Scan for the cell matching the given text and deliver its (X, Y) coordinate at center. 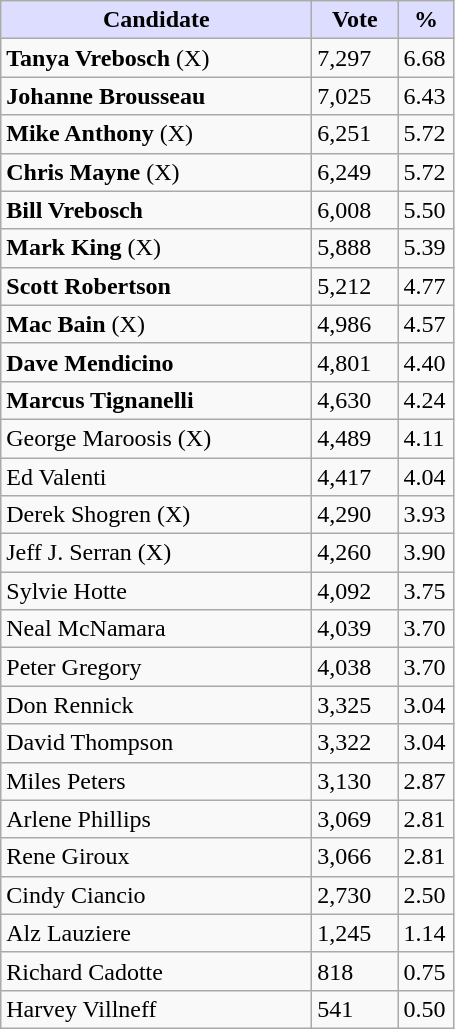
3,325 (355, 705)
2,730 (355, 895)
Scott Robertson (156, 286)
3,066 (355, 857)
4,489 (355, 438)
4,038 (355, 667)
4,630 (355, 400)
Tanya Vrebosch (X) (156, 58)
Derek Shogren (X) (156, 515)
3.93 (426, 515)
Marcus Tignanelli (156, 400)
1.14 (426, 933)
4,039 (355, 629)
Chris Mayne (X) (156, 172)
Harvey Villneff (156, 1009)
3,130 (355, 781)
541 (355, 1009)
0.50 (426, 1009)
818 (355, 971)
Miles Peters (156, 781)
Rene Giroux (156, 857)
Richard Cadotte (156, 971)
Cindy Ciancio (156, 895)
4.11 (426, 438)
Alz Lauziere (156, 933)
4,986 (355, 324)
3,069 (355, 819)
3.90 (426, 553)
4.24 (426, 400)
4,290 (355, 515)
Mike Anthony (X) (156, 134)
7,297 (355, 58)
Johanne Brousseau (156, 96)
4,092 (355, 591)
6.68 (426, 58)
Arlene Phillips (156, 819)
1,245 (355, 933)
6,251 (355, 134)
6,249 (355, 172)
Don Rennick (156, 705)
Dave Mendicino (156, 362)
Vote (355, 20)
5,212 (355, 286)
4,417 (355, 477)
Mark King (X) (156, 248)
6,008 (355, 210)
4.04 (426, 477)
4.57 (426, 324)
4.77 (426, 286)
% (426, 20)
2.50 (426, 895)
Neal McNamara (156, 629)
Sylvie Hotte (156, 591)
4.40 (426, 362)
5,888 (355, 248)
3.75 (426, 591)
2.87 (426, 781)
Mac Bain (X) (156, 324)
5.50 (426, 210)
Ed Valenti (156, 477)
0.75 (426, 971)
4,801 (355, 362)
Candidate (156, 20)
7,025 (355, 96)
Bill Vrebosch (156, 210)
6.43 (426, 96)
3,322 (355, 743)
5.39 (426, 248)
George Maroosis (X) (156, 438)
Peter Gregory (156, 667)
David Thompson (156, 743)
4,260 (355, 553)
Jeff J. Serran (X) (156, 553)
